Output the (x, y) coordinate of the center of the cell containing the given text.  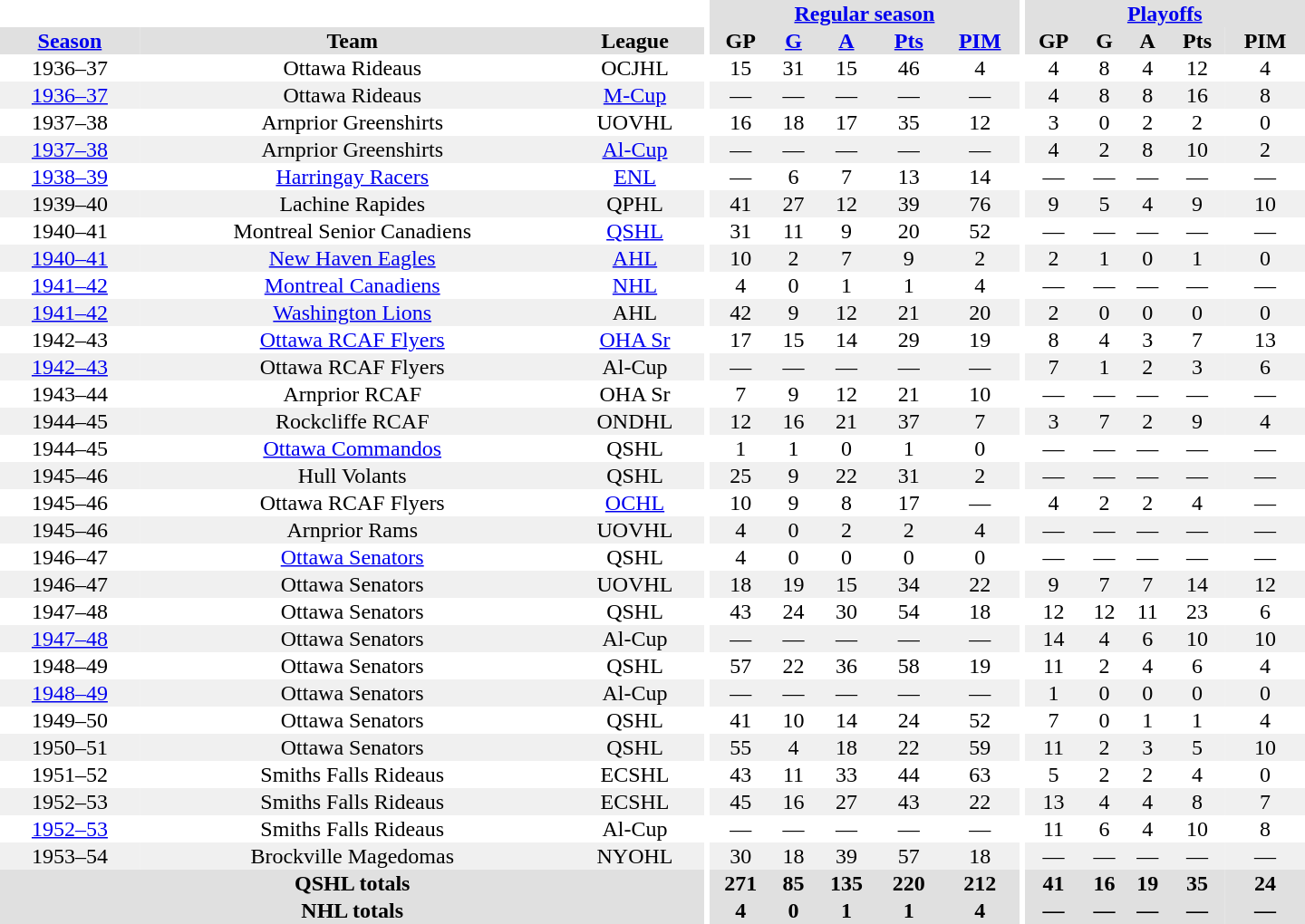
76 (980, 204)
45 (741, 802)
Montreal Canadiens (353, 285)
Arnprior RCAF (353, 394)
Brockville Magedomas (353, 856)
135 (846, 883)
NYOHL (635, 856)
Ottawa Commandos (353, 448)
Arnprior Rams (353, 530)
29 (908, 340)
NHL (635, 285)
OCJHL (635, 68)
QSHL totals (352, 883)
Hull Volants (353, 476)
44 (908, 775)
QPHL (635, 204)
Washington Lions (353, 313)
OCHL (635, 503)
1943–44 (70, 394)
1938–39 (70, 177)
Harringay Racers (353, 177)
Team (353, 41)
NHL totals (352, 910)
59 (980, 747)
271 (741, 883)
Season (70, 41)
23 (1197, 611)
54 (908, 611)
1939–40 (70, 204)
42 (741, 313)
46 (908, 68)
Regular season (865, 14)
Montreal Senior Canadiens (353, 231)
36 (846, 666)
212 (980, 883)
League (635, 41)
1950–51 (70, 747)
58 (908, 666)
1951–52 (70, 775)
Lachine Rapides (353, 204)
Playoffs (1165, 14)
37 (908, 421)
M-Cup (635, 95)
New Haven Eagles (353, 258)
34 (908, 584)
33 (846, 775)
1949–50 (70, 720)
Rockcliffe RCAF (353, 421)
ONDHL (635, 421)
25 (741, 476)
1953–54 (70, 856)
ENL (635, 177)
85 (794, 883)
63 (980, 775)
220 (908, 883)
55 (741, 747)
